Search for the cell housing the specified text and yield its (X, Y) center coordinate. 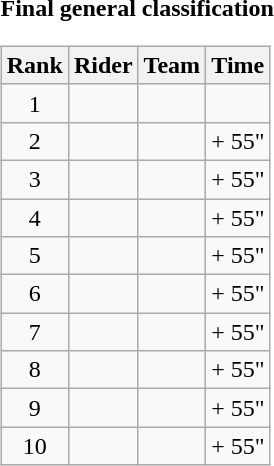
4 (34, 217)
9 (34, 408)
6 (34, 294)
Team (172, 65)
10 (34, 446)
3 (34, 179)
7 (34, 332)
5 (34, 256)
2 (34, 141)
8 (34, 370)
Rider (103, 65)
Time (238, 65)
1 (34, 103)
Rank (34, 65)
